Find where the given text appears and provide that cell's center as (x, y) coordinate. 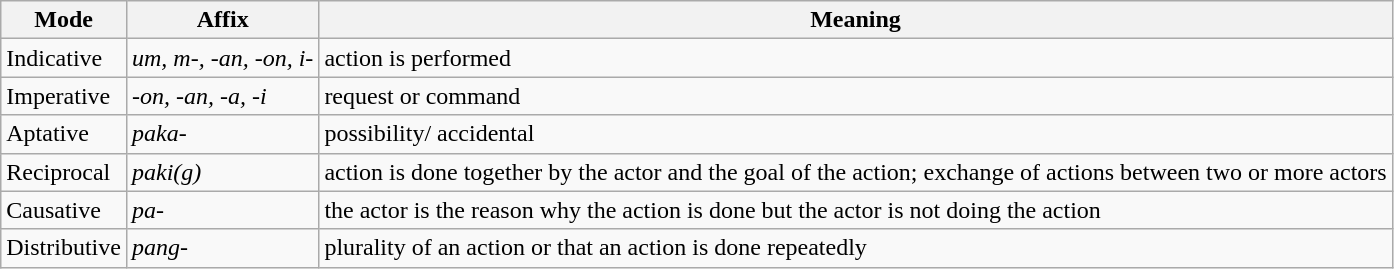
Reciprocal (64, 172)
pang- (222, 248)
Indicative (64, 58)
action is done together by the actor and the goal of the action; exchange of actions between two or more actors (856, 172)
Distributive (64, 248)
paka- (222, 134)
Imperative (64, 96)
Causative (64, 210)
Meaning (856, 20)
request or command (856, 96)
um, m-, -an, -on, i- (222, 58)
pa- (222, 210)
paki(g) (222, 172)
Aptative (64, 134)
plurality of an action or that an action is done repeatedly (856, 248)
possibility/ accidental (856, 134)
action is performed (856, 58)
Affix (222, 20)
Mode (64, 20)
the actor is the reason why the action is done but the actor is not doing the action (856, 210)
-on, -an, -a, -i (222, 96)
